Identify which cell holds the provided text, then report its [X, Y] central coordinate. 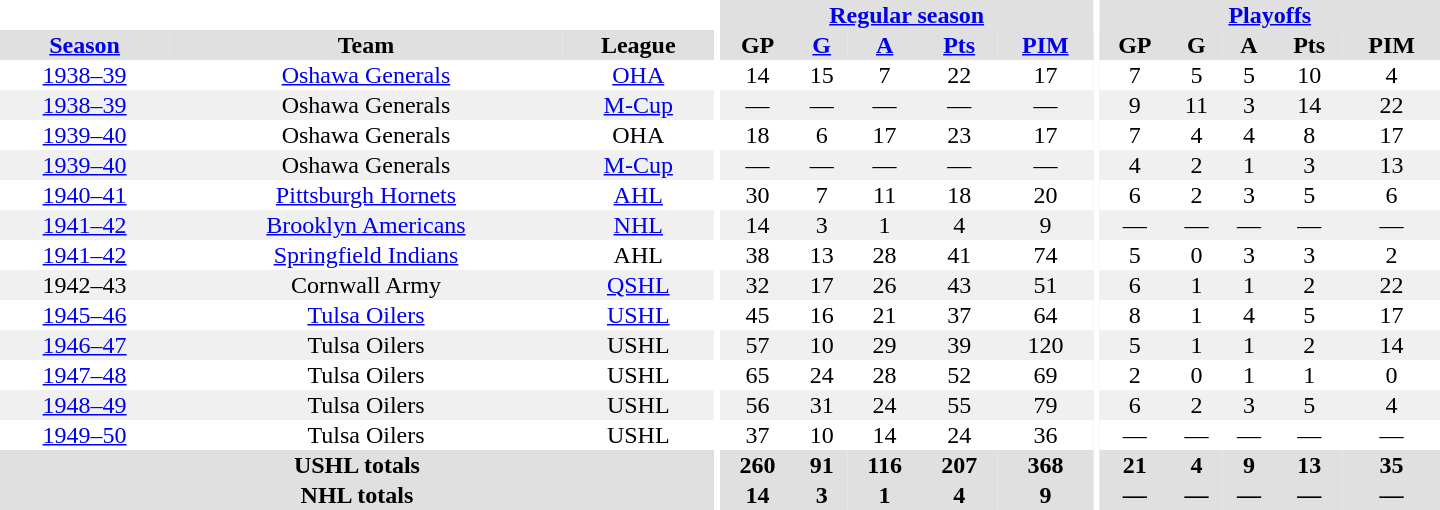
Brooklyn Americans [366, 225]
55 [959, 405]
36 [1046, 435]
1946–47 [84, 345]
260 [758, 465]
League [638, 45]
39 [959, 345]
Regular season [907, 15]
116 [884, 465]
23 [959, 135]
USHL totals [357, 465]
16 [821, 315]
Springfield Indians [366, 255]
30 [758, 195]
35 [1392, 465]
45 [758, 315]
20 [1046, 195]
1945–46 [84, 315]
1947–48 [84, 375]
31 [821, 405]
51 [1046, 285]
64 [1046, 315]
120 [1046, 345]
65 [758, 375]
41 [959, 255]
1942–43 [84, 285]
38 [758, 255]
91 [821, 465]
1940–41 [84, 195]
74 [1046, 255]
Playoffs [1270, 15]
Cornwall Army [366, 285]
NHL [638, 225]
368 [1046, 465]
QSHL [638, 285]
15 [821, 75]
NHL totals [357, 495]
43 [959, 285]
52 [959, 375]
Pittsburgh Hornets [366, 195]
57 [758, 345]
29 [884, 345]
79 [1046, 405]
1948–49 [84, 405]
207 [959, 465]
32 [758, 285]
26 [884, 285]
56 [758, 405]
1949–50 [84, 435]
Team [366, 45]
69 [1046, 375]
Season [84, 45]
